Determine the [x, y] coordinate at the center of the cell enclosing the given text.  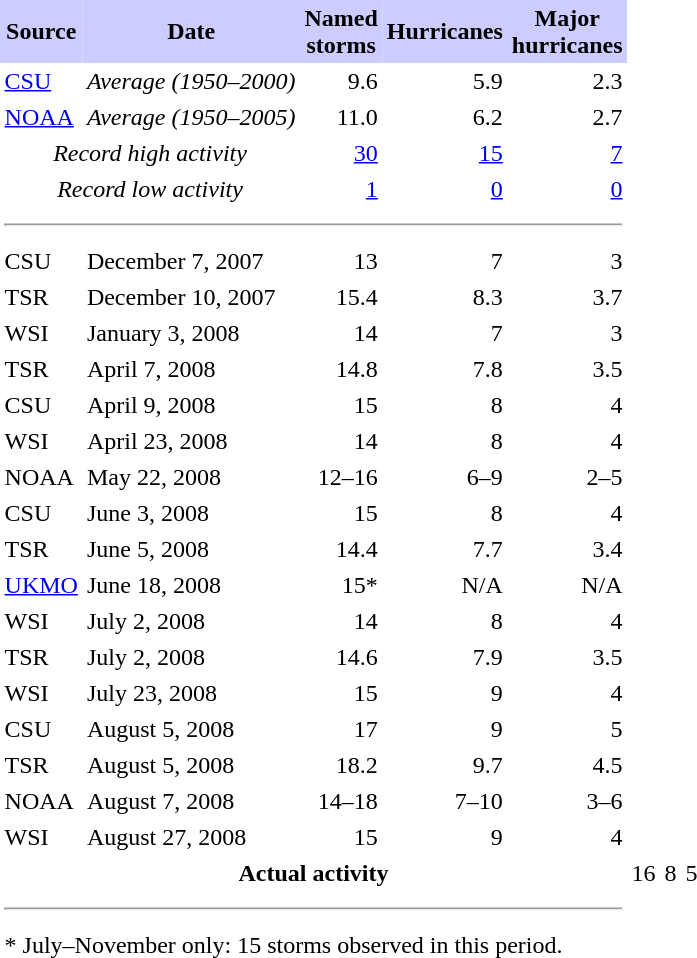
12–16 [341, 477]
4.5 [567, 765]
14.8 [341, 369]
16 [644, 873]
April 23, 2008 [191, 441]
6.2 [444, 117]
3.7 [567, 297]
5.9 [444, 81]
11.0 [341, 117]
2–5 [567, 477]
December 10, 2007 [191, 297]
13 [341, 261]
3–6 [567, 801]
June 18, 2008 [191, 585]
May 22, 2008 [191, 477]
9.6 [341, 81]
14–18 [341, 801]
July 23, 2008 [191, 693]
Average (1950–2000) [191, 81]
Hurricanes [444, 32]
5 [567, 729]
April 7, 2008 [191, 369]
June 3, 2008 [191, 513]
Record high activity [150, 153]
7.7 [444, 549]
Average (1950–2005) [191, 117]
Actual activity [314, 873]
1 [341, 189]
Source [41, 32]
14.4 [341, 549]
UKMO [41, 585]
3.4 [567, 549]
2.7 [567, 117]
Namedstorms [341, 32]
Date [191, 32]
January 3, 2008 [191, 333]
14.6 [341, 657]
2.3 [567, 81]
18.2 [341, 765]
6–9 [444, 477]
April 9, 2008 [191, 405]
June 5, 2008 [191, 549]
8.3 [444, 297]
Majorhurricanes [567, 32]
7.9 [444, 657]
15.4 [341, 297]
17 [341, 729]
Record low activity [150, 189]
August 7, 2008 [191, 801]
9.7 [444, 765]
December 7, 2007 [191, 261]
7.8 [444, 369]
August 27, 2008 [191, 837]
30 [341, 153]
7–10 [444, 801]
15* [341, 585]
